Output the [X, Y] coordinate of the center of the cell containing the given text.  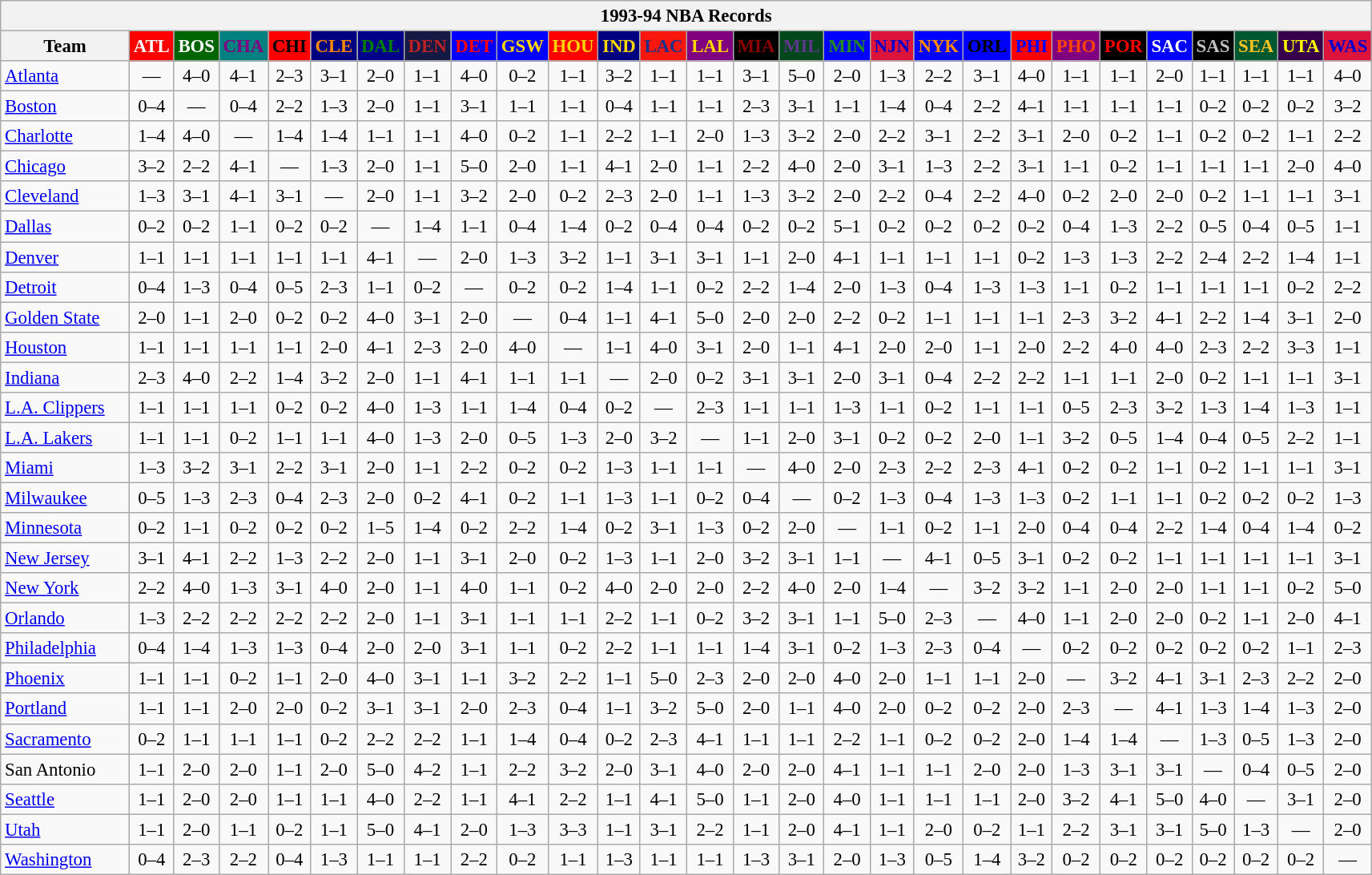
Seattle [66, 799]
2–4 [1213, 257]
IND [619, 46]
Indiana [66, 377]
SAS [1213, 46]
Miami [66, 468]
Boston [66, 107]
Washington [66, 860]
Team [66, 46]
5–1 [847, 227]
Houston [66, 347]
1–5 [381, 528]
MIL [802, 46]
NJN [892, 46]
New Jersey [66, 558]
Detroit [66, 287]
DET [474, 46]
Portland [66, 709]
Dallas [66, 227]
WAS [1348, 46]
MIN [847, 46]
CHA [243, 46]
Utah [66, 829]
PHO [1076, 46]
Cleveland [66, 196]
CHI [289, 46]
BOS [196, 46]
Atlanta [66, 76]
DEN [428, 46]
LAL [710, 46]
ATL [151, 46]
UTA [1301, 46]
GSW [522, 46]
Phoenix [66, 679]
SEA [1256, 46]
New York [66, 588]
L.A. Clippers [66, 408]
Golden State [66, 317]
POR [1123, 46]
1993-94 NBA Records [686, 16]
Orlando [66, 619]
SAC [1169, 46]
San Antonio [66, 769]
L.A. Lakers [66, 437]
MIA [756, 46]
CLE [333, 46]
4–2 [428, 769]
Milwaukee [66, 498]
Minnesota [66, 528]
HOU [573, 46]
Denver [66, 257]
Philadelphia [66, 648]
DAL [381, 46]
LAC [663, 46]
Chicago [66, 167]
NYK [939, 46]
PHI [1032, 46]
ORL [987, 46]
Sacramento [66, 739]
Charlotte [66, 136]
